Extract the [x, y] coordinate from the center of the cell holding the provided text.  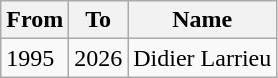
From [35, 20]
1995 [35, 58]
Didier Larrieu [202, 58]
2026 [98, 58]
Name [202, 20]
To [98, 20]
